Determine the [x, y] coordinate at the center of the cell enclosing the given text.  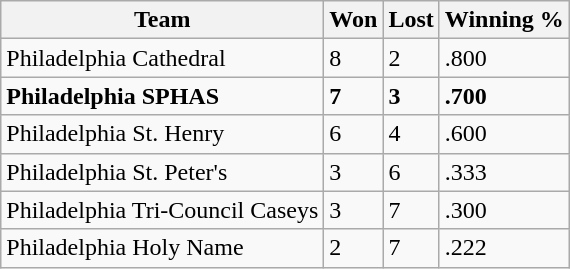
Philadelphia St. Peter's [162, 172]
Lost [411, 20]
Philadelphia St. Henry [162, 134]
Philadelphia SPHAS [162, 96]
.222 [504, 248]
Philadelphia Cathedral [162, 58]
Philadelphia Tri-Council Caseys [162, 210]
8 [354, 58]
.600 [504, 134]
Team [162, 20]
.800 [504, 58]
Philadelphia Holy Name [162, 248]
.300 [504, 210]
Won [354, 20]
.700 [504, 96]
Winning % [504, 20]
4 [411, 134]
.333 [504, 172]
